Find where the given text appears and provide that cell's center as (X, Y) coordinate. 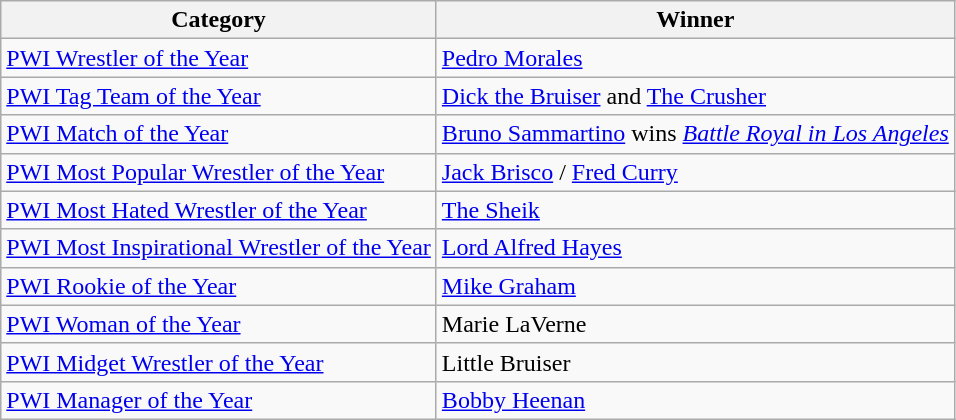
Category (219, 20)
Little Bruiser (695, 362)
PWI Rookie of the Year (219, 286)
PWI Most Popular Wrestler of the Year (219, 172)
Bruno Sammartino wins Battle Royal in Los Angeles (695, 134)
Bobby Heenan (695, 400)
PWI Woman of the Year (219, 324)
PWI Tag Team of the Year (219, 96)
Jack Brisco / Fred Curry (695, 172)
PWI Match of the Year (219, 134)
Marie LaVerne (695, 324)
Pedro Morales (695, 58)
Dick the Bruiser and The Crusher (695, 96)
PWI Manager of the Year (219, 400)
PWI Most Hated Wrestler of the Year (219, 210)
Winner (695, 20)
PWI Wrestler of the Year (219, 58)
PWI Most Inspirational Wrestler of the Year (219, 248)
Lord Alfred Hayes (695, 248)
PWI Midget Wrestler of the Year (219, 362)
The Sheik (695, 210)
Mike Graham (695, 286)
